Find where the given text appears and provide that cell's center as (x, y) coordinate. 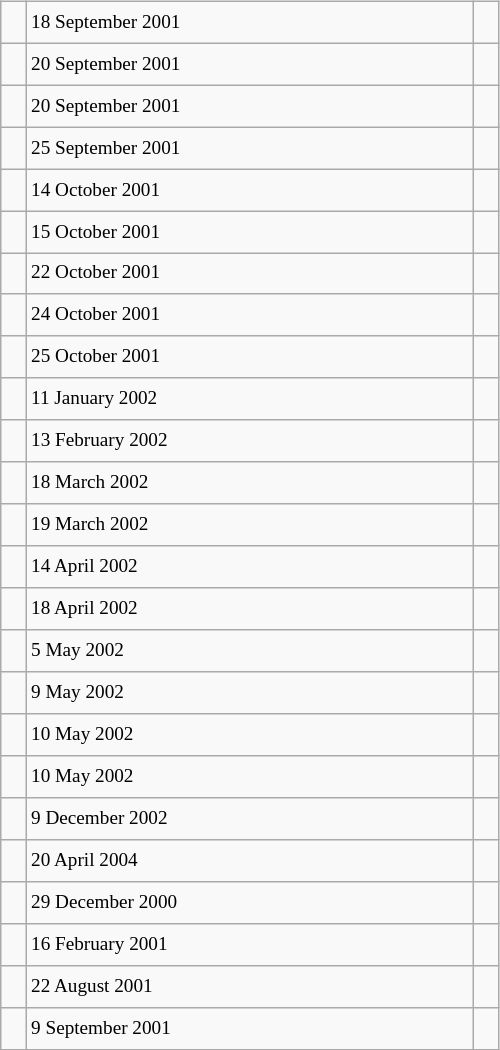
25 October 2001 (249, 357)
29 December 2000 (249, 902)
25 September 2001 (249, 148)
18 September 2001 (249, 22)
20 April 2004 (249, 861)
22 August 2001 (249, 986)
11 January 2002 (249, 399)
22 October 2001 (249, 274)
15 October 2001 (249, 232)
13 February 2002 (249, 441)
9 December 2002 (249, 819)
24 October 2001 (249, 315)
18 March 2002 (249, 483)
14 October 2001 (249, 190)
14 April 2002 (249, 567)
9 September 2001 (249, 1028)
18 April 2002 (249, 609)
5 May 2002 (249, 651)
9 May 2002 (249, 693)
19 March 2002 (249, 525)
16 February 2001 (249, 944)
